From the cell containing the given text, extract its center point as (x, y) coordinate. 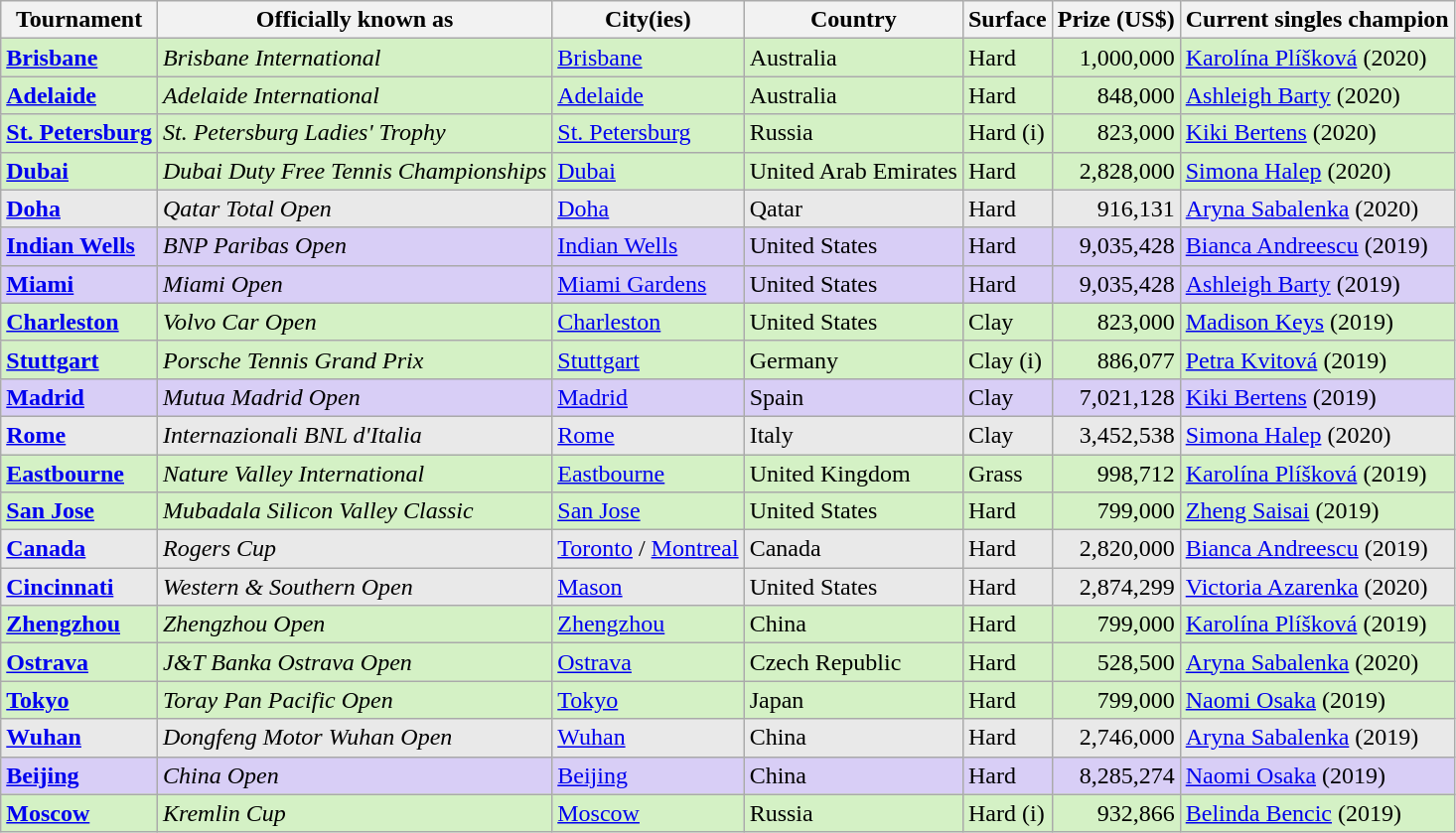
Mutua Madrid Open (354, 397)
China Open (354, 775)
Spain (853, 397)
Victoria Azarenka (2020) (1317, 587)
Dubai Duty Free Tennis Championships (354, 171)
3,452,538 (1116, 435)
Mason (648, 587)
Japan (853, 700)
United Arab Emirates (853, 171)
Toronto / Montreal (648, 549)
Miami (79, 284)
Volvo Car Open (354, 322)
Qatar Total Open (354, 208)
Aryna Sabalenka (2019) (1317, 738)
United Kingdom (853, 474)
Kiki Bertens (2020) (1317, 133)
Prize (US$) (1116, 20)
Cincinnati (79, 587)
Germany (853, 359)
Qatar (853, 208)
Miami Open (354, 284)
Zhengzhou Open (354, 625)
2,746,000 (1116, 738)
Ashleigh Barty (2019) (1317, 284)
Kiki Bertens (2019) (1317, 397)
886,077 (1116, 359)
Czech Republic (853, 662)
1,000,000 (1116, 58)
Karolína Plíšková (2020) (1317, 58)
Toray Pan Pacific Open (354, 700)
Porsche Tennis Grand Prix (354, 359)
7,021,128 (1116, 397)
932,866 (1116, 813)
Grass (1007, 474)
Ashleigh Barty (2020) (1317, 95)
Italy (853, 435)
Adelaide International (354, 95)
2,874,299 (1116, 587)
Nature Valley International (354, 474)
Tournament (79, 20)
916,131 (1116, 208)
BNP Paribas Open (354, 246)
Current singles champion (1317, 20)
Internazionali BNL d'Italia (354, 435)
528,500 (1116, 662)
2,820,000 (1116, 549)
8,285,274 (1116, 775)
Clay (i) (1007, 359)
Mubadala Silicon Valley Classic (354, 511)
Petra Kvitová (2019) (1317, 359)
Brisbane International (354, 58)
2,828,000 (1116, 171)
Officially known as (354, 20)
Madison Keys (2019) (1317, 322)
Zheng Saisai (2019) (1317, 511)
City(ies) (648, 20)
Dongfeng Motor Wuhan Open (354, 738)
Country (853, 20)
Belinda Bencic (2019) (1317, 813)
Rogers Cup (354, 549)
848,000 (1116, 95)
Western & Southern Open (354, 587)
J&T Banka Ostrava Open (354, 662)
Miami Gardens (648, 284)
998,712 (1116, 474)
Surface (1007, 20)
St. Petersburg Ladies' Trophy (354, 133)
Kremlin Cup (354, 813)
